Return [x, y] of the center of cell containing provided text 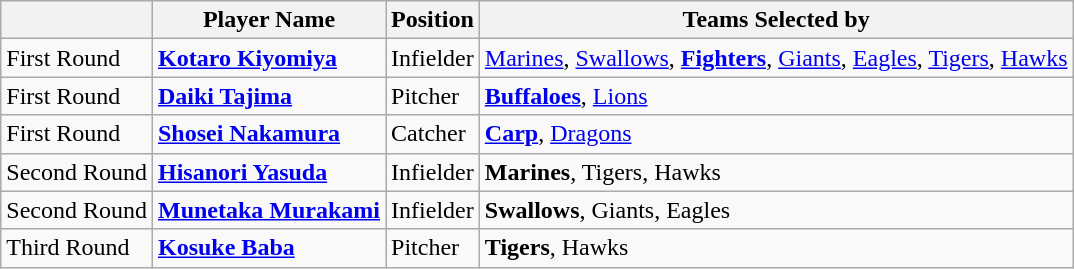
Buffaloes, Lions [776, 96]
Hisanori Yasuda [268, 172]
Daiki Tajima [268, 96]
Kosuke Baba [268, 248]
Position [433, 20]
Marines, Tigers, Hawks [776, 172]
Shosei Nakamura [268, 134]
Swallows, Giants, Eagles [776, 210]
Player Name [268, 20]
Kotaro Kiyomiya [268, 58]
Teams Selected by [776, 20]
Tigers, Hawks [776, 248]
Carp, Dragons [776, 134]
Munetaka Murakami [268, 210]
Marines, Swallows, Fighters, Giants, Eagles, Tigers, Hawks [776, 58]
Catcher [433, 134]
Third Round [77, 248]
